Provide the (x, y) coordinate of the cell's center where the given text is located.  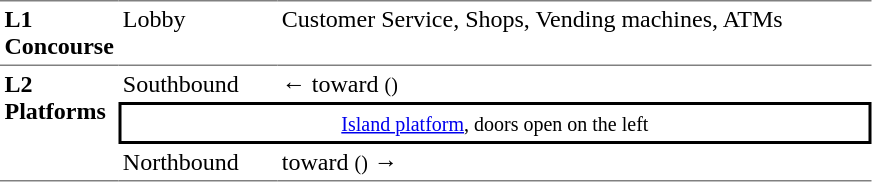
Southbound (198, 84)
Customer Service, Shops, Vending machines, ATMs (574, 33)
Lobby (198, 33)
Northbound (198, 163)
toward () → (574, 163)
Island platform, doors open on the left (494, 123)
L1Concourse (59, 33)
L2Platforms (59, 124)
← toward () (574, 84)
